Identify which cell holds the provided text, then report its (x, y) central coordinate. 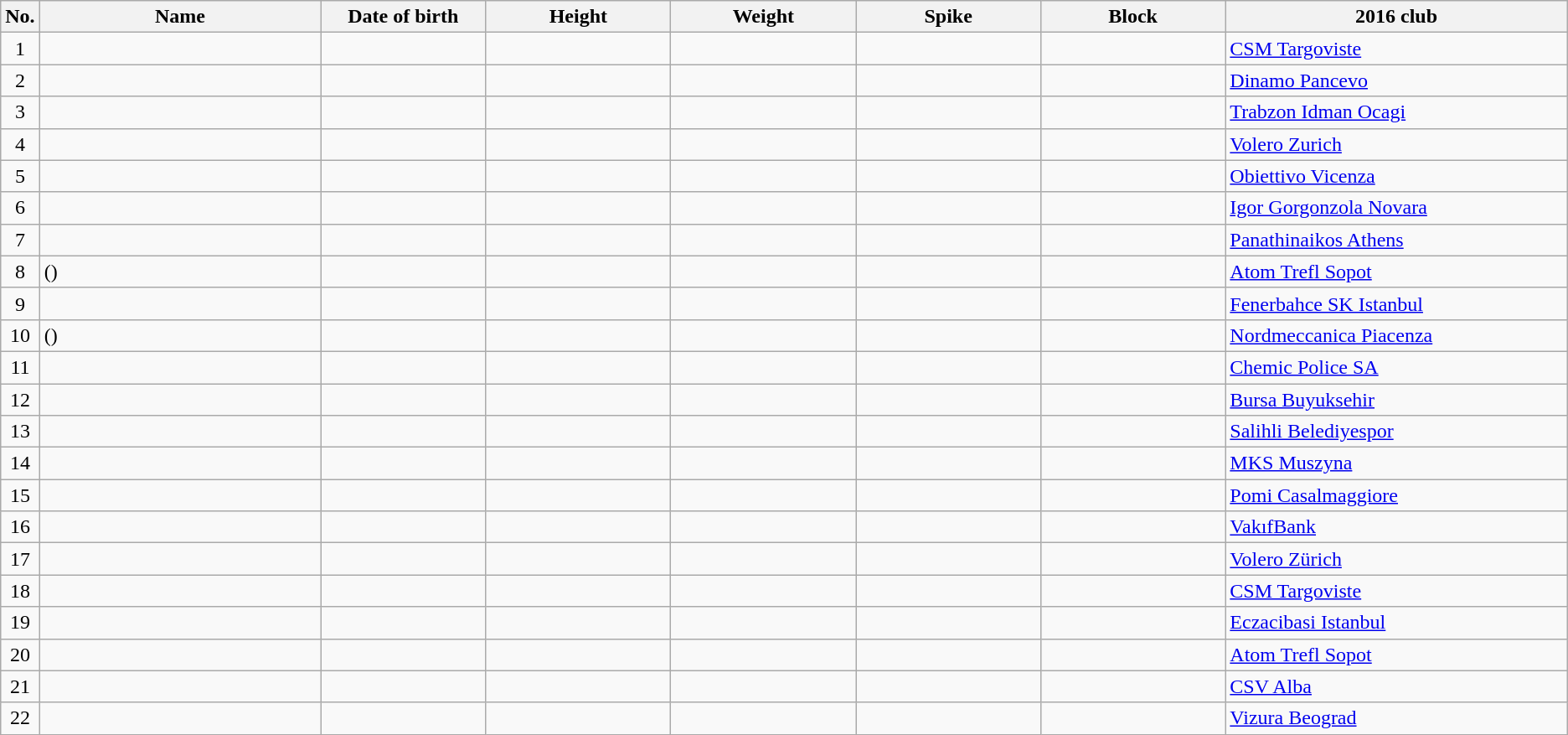
12 (20, 400)
Fenerbahce SK Istanbul (1396, 303)
Height (578, 17)
1 (20, 49)
9 (20, 303)
10 (20, 335)
3 (20, 112)
19 (20, 623)
2 (20, 80)
4 (20, 144)
16 (20, 527)
Date of birth (404, 17)
15 (20, 495)
13 (20, 432)
Trabzon Idman Ocagi (1396, 112)
14 (20, 463)
Panathinaikos Athens (1396, 240)
7 (20, 240)
Pomi Casalmaggiore (1396, 495)
18 (20, 591)
Dinamo Pancevo (1396, 80)
20 (20, 655)
8 (20, 272)
Salihli Belediyespor (1396, 432)
Eczacibasi Istanbul (1396, 623)
6 (20, 208)
MKS Muszyna (1396, 463)
VakıfBank (1396, 527)
Name (180, 17)
Weight (764, 17)
11 (20, 367)
21 (20, 686)
Igor Gorgonzola Novara (1396, 208)
Bursa Buyuksehir (1396, 400)
17 (20, 559)
Volero Zurich (1396, 144)
Vizura Beograd (1396, 718)
No. (20, 17)
2016 club (1396, 17)
CSV Alba (1396, 686)
22 (20, 718)
Chemic Police SA (1396, 367)
Obiettivo Vicenza (1396, 176)
Nordmeccanica Piacenza (1396, 335)
Spike (948, 17)
5 (20, 176)
Volero Zürich (1396, 559)
Block (1132, 17)
